Find where the given text appears and provide that cell's center as (x, y) coordinate. 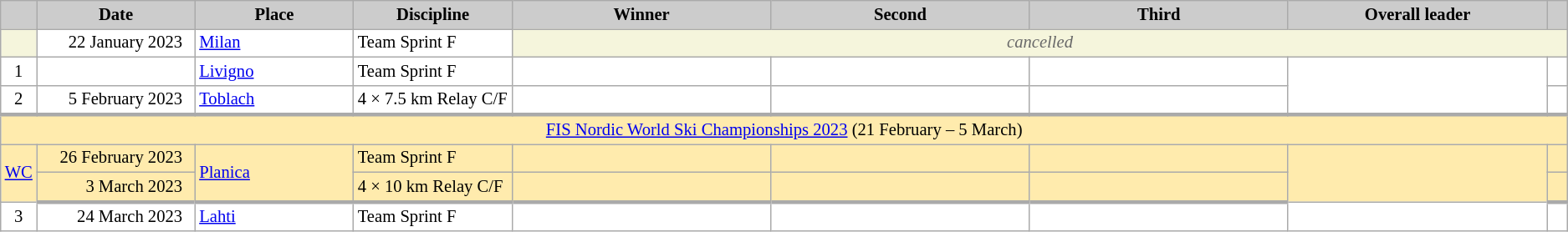
3 (18, 215)
Date (116, 14)
Milan (274, 43)
Discipline (433, 14)
cancelled (1039, 43)
Lahti (274, 215)
4 × 10 km Relay C/F (433, 187)
2 (18, 100)
Second (900, 14)
Planica (274, 172)
5 February 2023 (116, 100)
Place (274, 14)
22 January 2023 (116, 43)
4 × 7.5 km Relay C/F (433, 100)
1 (18, 71)
3 March 2023 (116, 187)
Toblach (274, 100)
26 February 2023 (116, 158)
24 March 2023 (116, 215)
Winner (641, 14)
FIS Nordic World Ski Championships 2023 (21 February – 5 March) (784, 129)
Third (1159, 14)
WC (18, 172)
Livigno (274, 71)
Overall leader (1417, 14)
